Determine the [x, y] coordinate at the center of the cell enclosing the given text.  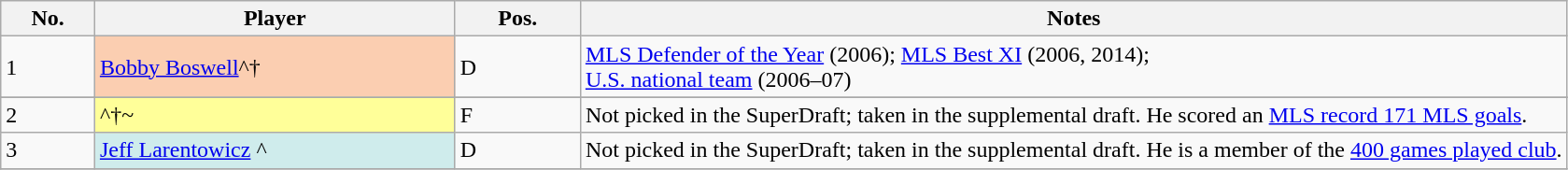
Jeff Larentowicz ^ [275, 150]
Not picked in the SuperDraft; taken in the supplemental draft. He scored an MLS record 171 MLS goals. [1074, 115]
Pos. [517, 19]
Not picked in the SuperDraft; taken in the supplemental draft. He is a member of the 400 games played club. [1074, 150]
2 [49, 115]
MLS Defender of the Year (2006); MLS Best XI (2006, 2014); U.S. national team (2006–07) [1074, 67]
F [517, 115]
Bobby Boswell^† [275, 67]
Player [275, 19]
1 [49, 67]
No. [49, 19]
Notes [1074, 19]
3 [49, 150]
^†~ [275, 115]
